Find where the given text appears and provide that cell's center as (x, y) coordinate. 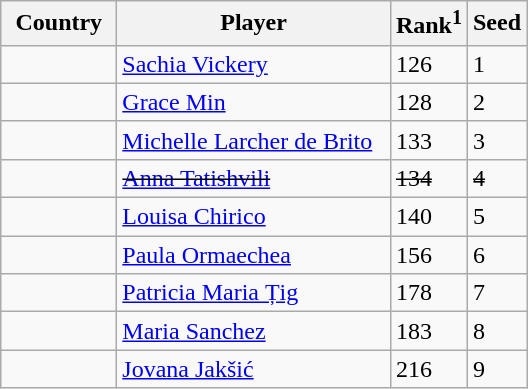
156 (428, 255)
1 (496, 64)
8 (496, 331)
133 (428, 140)
7 (496, 293)
Paula Ormaechea (254, 255)
134 (428, 178)
Louisa Chirico (254, 217)
216 (428, 369)
5 (496, 217)
178 (428, 293)
Seed (496, 24)
183 (428, 331)
Rank1 (428, 24)
2 (496, 102)
Jovana Jakšić (254, 369)
Player (254, 24)
Sachia Vickery (254, 64)
140 (428, 217)
4 (496, 178)
126 (428, 64)
Grace Min (254, 102)
Patricia Maria Țig (254, 293)
3 (496, 140)
Country (59, 24)
Michelle Larcher de Brito (254, 140)
6 (496, 255)
Maria Sanchez (254, 331)
128 (428, 102)
Anna Tatishvili (254, 178)
9 (496, 369)
